Determine the (x, y) coordinate at the center of the cell enclosing the given text.  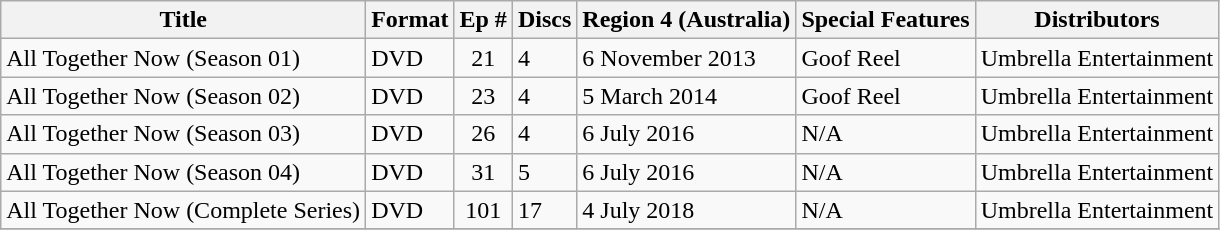
Title (184, 20)
Ep # (483, 20)
4 July 2018 (686, 210)
Discs (544, 20)
All Together Now (Season 03) (184, 134)
All Together Now (Season 02) (184, 96)
Format (410, 20)
23 (483, 96)
26 (483, 134)
All Together Now (Complete Series) (184, 210)
31 (483, 172)
Distributors (1097, 20)
All Together Now (Season 01) (184, 58)
5 (544, 172)
21 (483, 58)
Special Features (886, 20)
6 November 2013 (686, 58)
17 (544, 210)
All Together Now (Season 04) (184, 172)
5 March 2014 (686, 96)
Region 4 (Australia) (686, 20)
101 (483, 210)
